For the text-containing cell, return its midpoint in (X, Y) coordinate format. 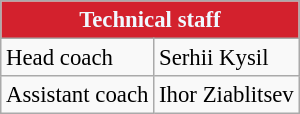
Head coach (78, 58)
Serhii Kysil (226, 58)
Technical staff (150, 20)
Ihor Ziablitsev (226, 95)
Assistant coach (78, 95)
